For the text-containing cell, return its midpoint in [x, y] coordinate format. 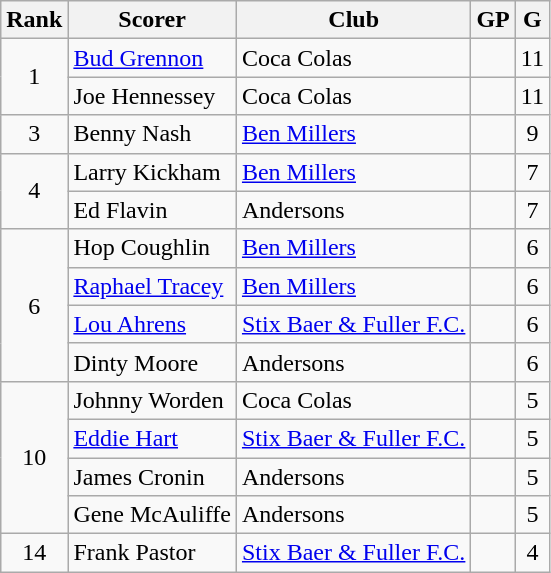
Dinty Moore [152, 362]
10 [34, 457]
Joe Hennessey [152, 96]
Scorer [152, 20]
James Cronin [152, 477]
9 [532, 134]
GP [493, 20]
Gene McAuliffe [152, 515]
Benny Nash [152, 134]
1 [34, 77]
Raphael Tracey [152, 286]
Larry Kickham [152, 172]
3 [34, 134]
Hop Coughlin [152, 248]
14 [34, 553]
G [532, 20]
Bud Grennon [152, 58]
Lou Ahrens [152, 324]
Club [353, 20]
Eddie Hart [152, 438]
Rank [34, 20]
Ed Flavin [152, 210]
Johnny Worden [152, 400]
Frank Pastor [152, 553]
